For the text-containing cell, return its midpoint in [x, y] coordinate format. 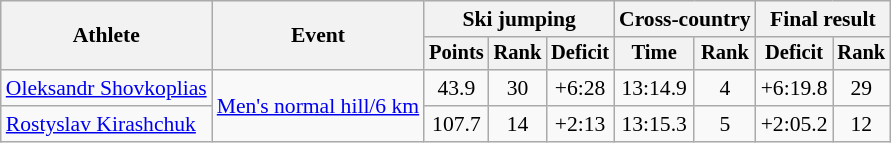
107.7 [456, 124]
Final result [823, 19]
4 [724, 88]
12 [861, 124]
Rostyslav Kirashchuk [106, 124]
14 [518, 124]
30 [518, 88]
43.9 [456, 88]
+6:19.8 [794, 88]
Points [456, 54]
Athlete [106, 36]
Men's normal hill/6 km [318, 106]
13:15.3 [654, 124]
Oleksandr Shovkoplias [106, 88]
+6:28 [580, 88]
Time [654, 54]
Event [318, 36]
Cross-country [685, 19]
+2:13 [580, 124]
Ski jumping [519, 19]
5 [724, 124]
29 [861, 88]
+2:05.2 [794, 124]
13:14.9 [654, 88]
